Output the [x, y] coordinate of the center of the cell containing the given text.  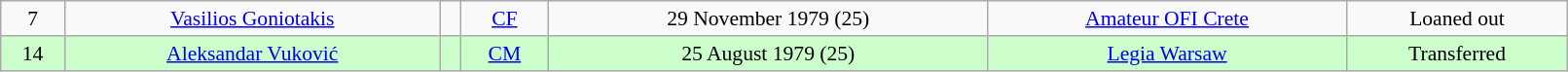
14 [33, 54]
Aleksandar Vuković [252, 54]
Legia Warsaw [1167, 54]
Amateur OFI Crete [1167, 18]
25 August 1979 (25) [769, 54]
Loaned out [1457, 18]
Vasilios Goniotakis [252, 18]
CF [504, 18]
7 [33, 18]
Transferred [1457, 54]
29 November 1979 (25) [769, 18]
CM [504, 54]
